Search for the cell housing the specified text and yield its (x, y) center coordinate. 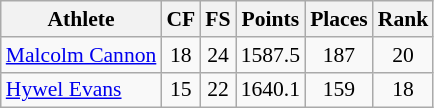
Malcolm Cannon (82, 55)
22 (218, 90)
Athlete (82, 19)
159 (339, 90)
187 (339, 55)
1587.5 (270, 55)
CF (180, 19)
24 (218, 55)
20 (404, 55)
FS (218, 19)
Places (339, 19)
Hywel Evans (82, 90)
Points (270, 19)
15 (180, 90)
1640.1 (270, 90)
Rank (404, 19)
